Output the (x, y) coordinate of the center of the cell containing the given text.  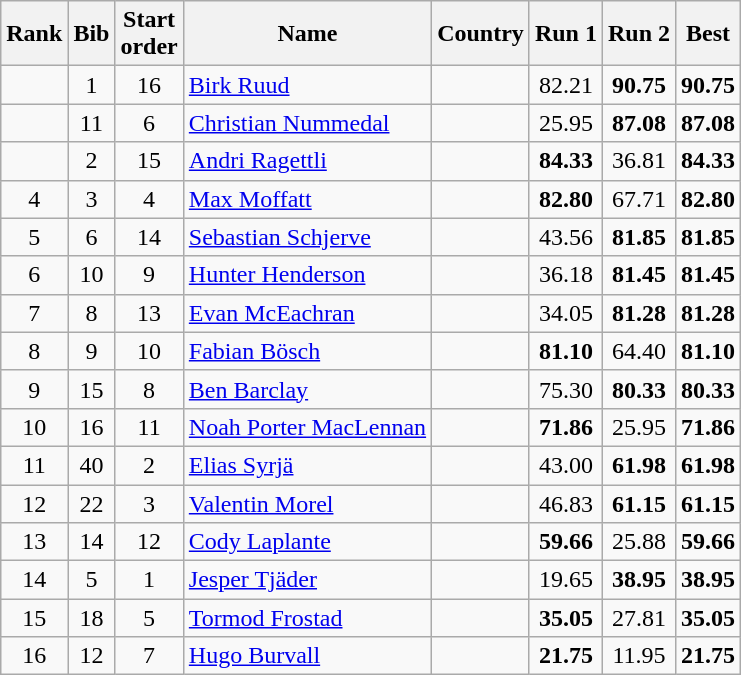
Noah Porter MacLennan (307, 427)
22 (92, 503)
19.65 (566, 580)
75.30 (566, 389)
Christian Nummedal (307, 123)
Country (481, 34)
Best (708, 34)
82.21 (566, 85)
40 (92, 465)
43.00 (566, 465)
Elias Syrjä (307, 465)
Sebastian Schjerve (307, 237)
18 (92, 618)
Birk Ruud (307, 85)
Cody Laplante (307, 542)
Fabian Bösch (307, 351)
Startorder (149, 34)
43.56 (566, 237)
25.88 (638, 542)
Evan McEachran (307, 313)
Run 2 (638, 34)
11.95 (638, 656)
Hugo Burvall (307, 656)
Name (307, 34)
46.83 (566, 503)
Jesper Tjäder (307, 580)
64.40 (638, 351)
Bib (92, 34)
36.81 (638, 161)
67.71 (638, 199)
Max Moffatt (307, 199)
Andri Ragettli (307, 161)
Rank (34, 34)
Hunter Henderson (307, 275)
27.81 (638, 618)
Run 1 (566, 34)
Valentin Morel (307, 503)
Ben Barclay (307, 389)
36.18 (566, 275)
34.05 (566, 313)
Tormod Frostad (307, 618)
